Output the (x, y) coordinate of the center of the cell containing the given text.  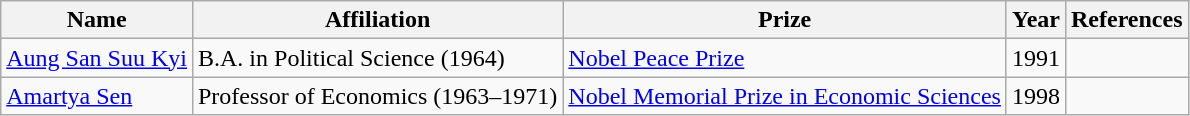
1998 (1036, 96)
Aung San Suu Kyi (97, 58)
B.A. in Political Science (1964) (377, 58)
Prize (785, 20)
Affiliation (377, 20)
Professor of Economics (1963–1971) (377, 96)
Nobel Memorial Prize in Economic Sciences (785, 96)
References (1126, 20)
Name (97, 20)
Nobel Peace Prize (785, 58)
Year (1036, 20)
Amartya Sen (97, 96)
1991 (1036, 58)
